Provide the [X, Y] coordinate of the cell's center where the given text is located.  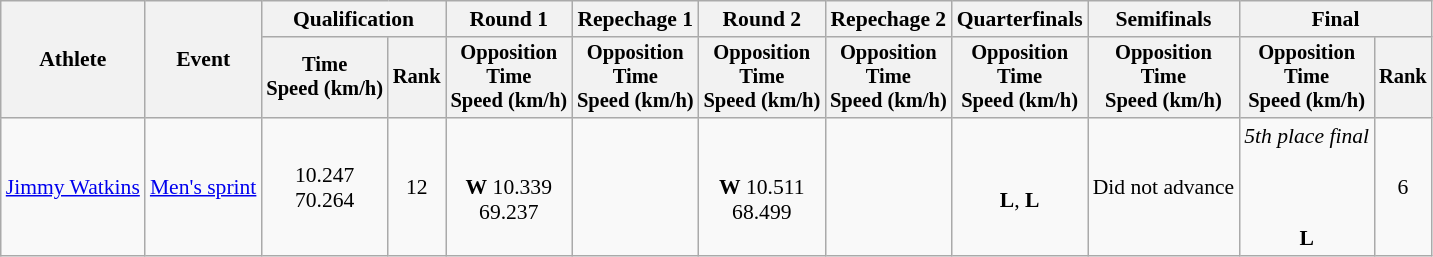
Round 1 [510, 19]
L, L [1020, 187]
TimeSpeed (km/h) [324, 78]
W 10.33969.237 [510, 187]
Repechage 2 [888, 19]
Men's sprint [204, 187]
Semifinals [1164, 19]
10.24770.264 [324, 187]
Jimmy Watkins [73, 187]
Did not advance [1164, 187]
12 [417, 187]
Final [1335, 19]
Round 2 [762, 19]
Event [204, 60]
Athlete [73, 60]
6 [1403, 187]
W 10.51168.499 [762, 187]
Qualification [353, 19]
Repechage 1 [636, 19]
Quarterfinals [1020, 19]
5th place finalL [1306, 187]
